Identify which cell holds the provided text, then report its (x, y) central coordinate. 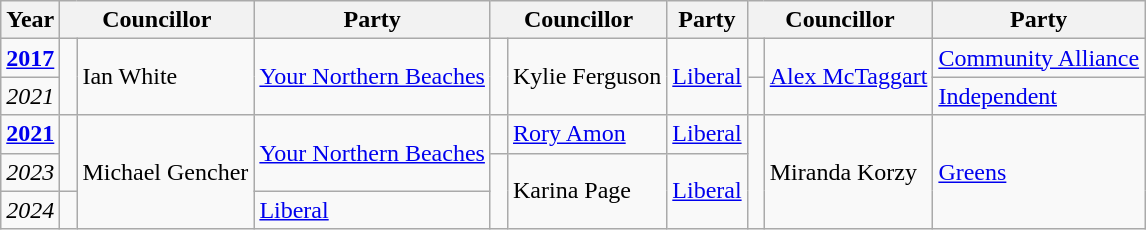
2024 (30, 210)
Rory Amon (586, 134)
Alex McTaggart (848, 77)
Independent (1039, 96)
Ian White (166, 77)
Karina Page (586, 191)
Greens (1039, 172)
2023 (30, 172)
Miranda Korzy (848, 172)
Community Alliance (1039, 58)
Kylie Ferguson (586, 77)
2017 (30, 58)
Year (30, 20)
Michael Gencher (166, 172)
